From the cell containing the given text, extract its center point as [X, Y] coordinate. 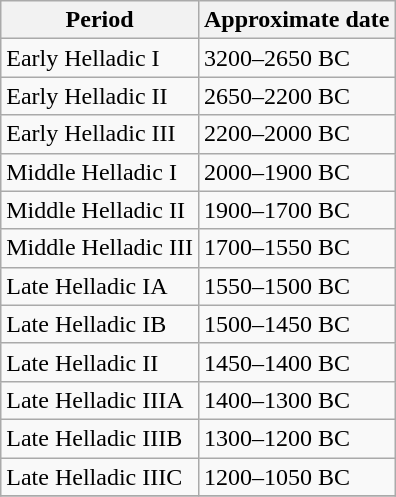
Middle Helladic II [100, 210]
Late Helladic II [100, 362]
Late Helladic IB [100, 324]
2000–1900 BC [296, 172]
Approximate date [296, 20]
Early Helladic I [100, 58]
Late Helladic IA [100, 286]
3200–2650 BC [296, 58]
Late Helladic IIIC [100, 477]
1450–1400 BC [296, 362]
Middle Helladic I [100, 172]
Middle Helladic III [100, 248]
Period [100, 20]
1700–1550 BC [296, 248]
1900–1700 BC [296, 210]
Early Helladic III [100, 134]
Late Helladic IIIA [100, 400]
1200–1050 BC [296, 477]
1400–1300 BC [296, 400]
1500–1450 BC [296, 324]
Late Helladic IIIB [100, 438]
2200–2000 BC [296, 134]
Early Helladic II [100, 96]
1550–1500 BC [296, 286]
2650–2200 BC [296, 96]
1300–1200 BC [296, 438]
